Identify which cell holds the provided text, then report its [X, Y] central coordinate. 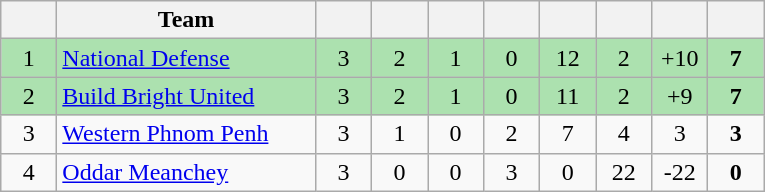
11 [568, 96]
+9 [680, 96]
+10 [680, 58]
Western Phnom Penh [186, 134]
-22 [680, 172]
Build Bright United [186, 96]
Oddar Meanchey [186, 172]
22 [624, 172]
12 [568, 58]
National Defense [186, 58]
Team [186, 20]
